Locate the cell with the specified text and output its (x, y) center coordinate. 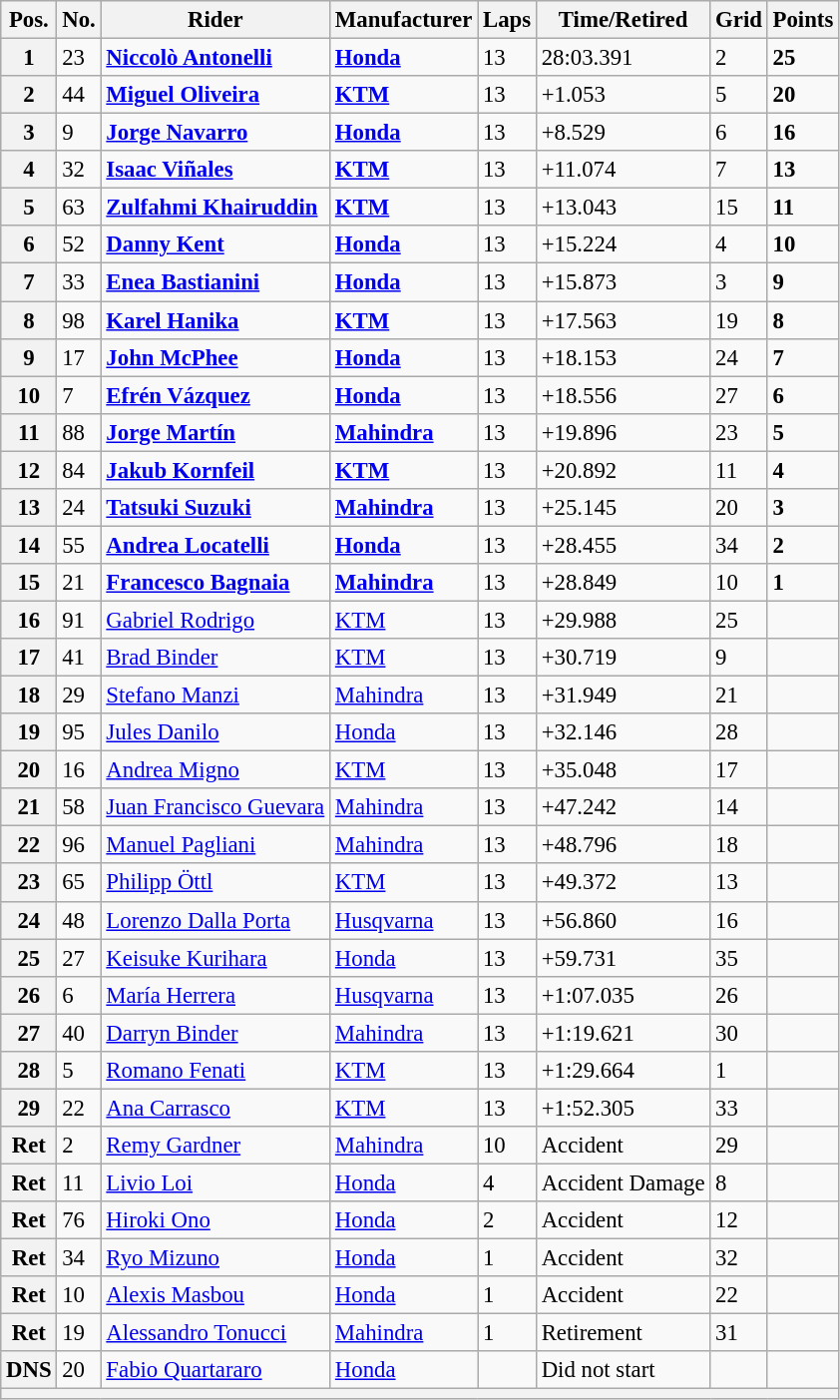
John McPhee (215, 357)
98 (79, 320)
+15.873 (623, 282)
+1:52.305 (623, 1108)
+29.988 (623, 620)
44 (79, 95)
Alessandro Tonucci (215, 1333)
58 (79, 807)
Tatsuki Suzuki (215, 508)
30 (738, 1033)
+18.556 (623, 395)
DNS (29, 1370)
Zulfahmi Khairuddin (215, 208)
+8.529 (623, 133)
+15.224 (623, 244)
Ryo Mizuno (215, 1258)
Isaac Viñales (215, 170)
Alexis Masbou (215, 1295)
+18.153 (623, 357)
Remy Gardner (215, 1146)
65 (79, 883)
Stefano Manzi (215, 696)
Jakub Kornfeil (215, 470)
+11.074 (623, 170)
Efrén Vázquez (215, 395)
Hiroki Ono (215, 1220)
+13.043 (623, 208)
Andrea Locatelli (215, 545)
+19.896 (623, 432)
+56.860 (623, 920)
Karel Hanika (215, 320)
Pos. (29, 20)
Retirement (623, 1333)
+49.372 (623, 883)
Jules Danilo (215, 732)
28:03.391 (623, 58)
84 (79, 470)
+28.455 (623, 545)
+25.145 (623, 508)
+1:19.621 (623, 1033)
Brad Binder (215, 658)
Gabriel Rodrigo (215, 620)
Jorge Navarro (215, 133)
Manuel Pagliani (215, 845)
52 (79, 244)
96 (79, 845)
Ana Carrasco (215, 1108)
Jorge Martín (215, 432)
91 (79, 620)
+31.949 (623, 696)
+47.242 (623, 807)
Juan Francisco Guevara (215, 807)
Grid (738, 20)
+59.731 (623, 958)
+28.849 (623, 583)
No. (79, 20)
+48.796 (623, 845)
41 (79, 658)
Andrea Migno (215, 770)
63 (79, 208)
+35.048 (623, 770)
35 (738, 958)
Manufacturer (404, 20)
+30.719 (623, 658)
Francesco Bagnaia (215, 583)
Fabio Quartararo (215, 1370)
María Herrera (215, 995)
Livio Loi (215, 1182)
+1:07.035 (623, 995)
Time/Retired (623, 20)
Philipp Öttl (215, 883)
Points (802, 20)
Niccolò Antonelli (215, 58)
Rider (215, 20)
Laps (507, 20)
55 (79, 545)
Miguel Oliveira (215, 95)
Did not start (623, 1370)
76 (79, 1220)
Danny Kent (215, 244)
88 (79, 432)
Darryn Binder (215, 1033)
Romano Fenati (215, 1071)
Enea Bastianini (215, 282)
+1:29.664 (623, 1071)
Accident Damage (623, 1182)
Lorenzo Dalla Porta (215, 920)
40 (79, 1033)
+17.563 (623, 320)
95 (79, 732)
Keisuke Kurihara (215, 958)
+20.892 (623, 470)
+32.146 (623, 732)
48 (79, 920)
+1.053 (623, 95)
31 (738, 1333)
